Return [x, y] of the center of cell containing provided text 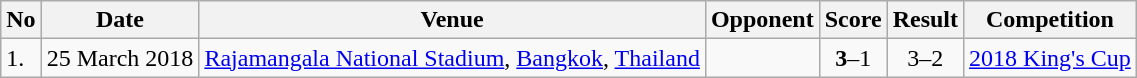
Result [925, 20]
25 March 2018 [120, 58]
No [21, 20]
2018 King's Cup [1050, 58]
3–1 [853, 58]
Score [853, 20]
Competition [1050, 20]
3–2 [925, 58]
1. [21, 58]
Rajamangala National Stadium, Bangkok, Thailand [452, 58]
Date [120, 20]
Opponent [762, 20]
Venue [452, 20]
